Determine the [X, Y] coordinate at the center of the cell enclosing the given text.  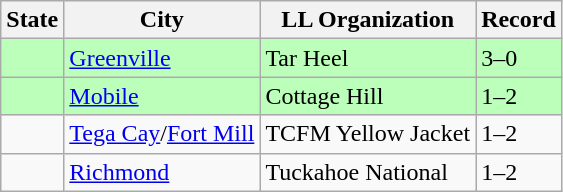
Tuckahoe National [368, 172]
Record [519, 20]
TCFM Yellow Jacket [368, 134]
Cottage Hill [368, 96]
3–0 [519, 58]
Greenville [162, 58]
Tega Cay/Fort Mill [162, 134]
LL Organization [368, 20]
Mobile [162, 96]
Tar Heel [368, 58]
City [162, 20]
State [32, 20]
Richmond [162, 172]
